Return the [X, Y] coordinate for the center point of the cell that contains the specified text.  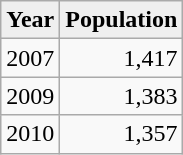
2009 [30, 96]
Population [122, 20]
1,383 [122, 96]
Year [30, 20]
1,357 [122, 134]
2010 [30, 134]
1,417 [122, 58]
2007 [30, 58]
